Search for the cell housing the specified text and yield its [X, Y] center coordinate. 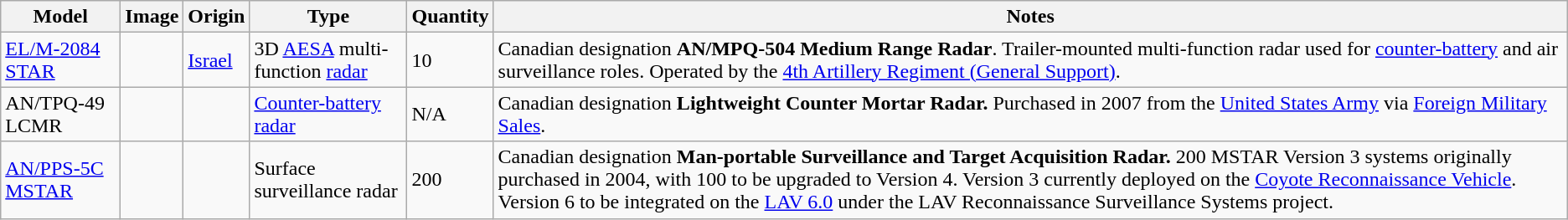
Notes [1030, 17]
AN/TPQ-49 LCMR [60, 114]
EL/M-2084 STAR [60, 60]
Surface surveillance radar [328, 180]
Canadian designation Lightweight Counter Mortar Radar. Purchased in 2007 from the United States Army via Foreign Military Sales. [1030, 114]
Model [60, 17]
Counter-battery radar [328, 114]
Type [328, 17]
Quantity [451, 17]
10 [451, 60]
Image [152, 17]
Israel [216, 60]
AN/PPS-5C MSTAR [60, 180]
3D AESA multi-function radar [328, 60]
Origin [216, 17]
N/A [451, 114]
200 [451, 180]
